From the cell containing the given text, extract its center point as (x, y) coordinate. 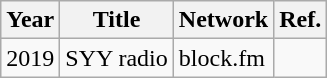
SYY radio (117, 58)
Title (117, 20)
block.fm (223, 58)
2019 (30, 58)
Network (223, 20)
Ref. (300, 20)
Year (30, 20)
